Extract the [x, y] coordinate from the center of the cell holding the provided text.  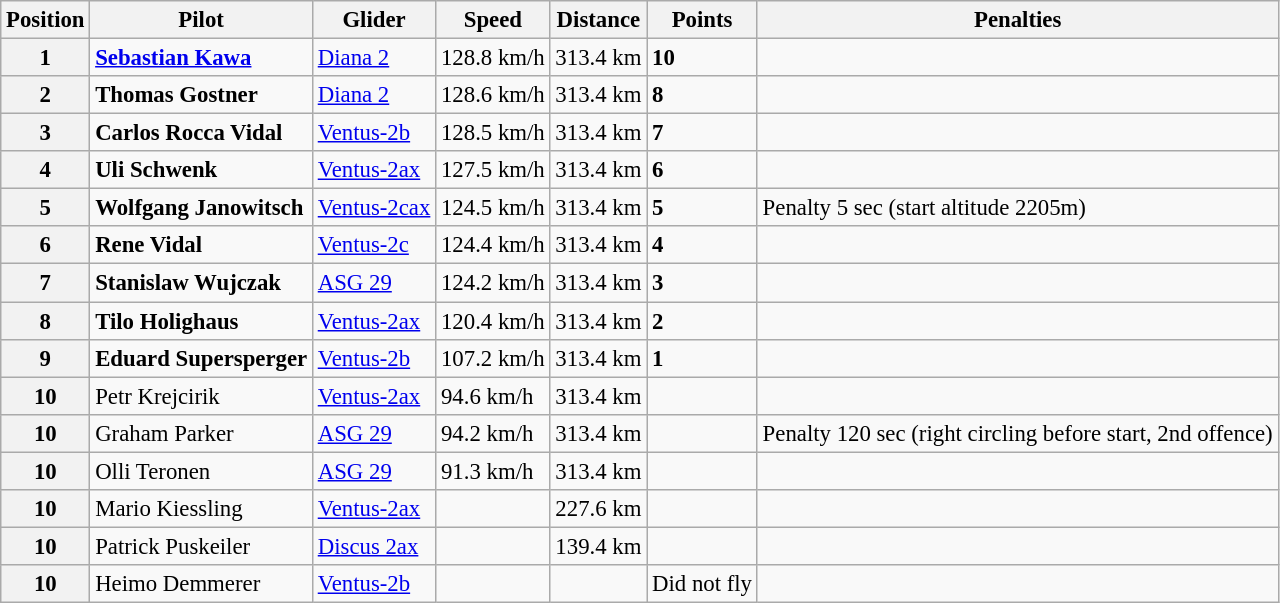
Ventus-2c [374, 245]
94.2 km/h [493, 433]
Points [702, 20]
Position [46, 20]
Ventus-2cax [374, 208]
Discus 2ax [374, 546]
Thomas Gostner [202, 95]
124.2 km/h [493, 283]
Pilot [202, 20]
Olli Teronen [202, 471]
124.5 km/h [493, 208]
Petr Krejcirik [202, 396]
Uli Schwenk [202, 170]
107.2 km/h [493, 358]
Stanislaw Wujczak [202, 283]
128.6 km/h [493, 95]
Speed [493, 20]
Heimo Demmerer [202, 584]
128.5 km/h [493, 133]
Graham Parker [202, 433]
Penalties [1018, 20]
9 [46, 358]
Rene Vidal [202, 245]
Distance [598, 20]
128.8 km/h [493, 58]
Tilo Holighaus [202, 321]
127.5 km/h [493, 170]
Sebastian Kawa [202, 58]
120.4 km/h [493, 321]
91.3 km/h [493, 471]
139.4 km [598, 546]
94.6 km/h [493, 396]
Carlos Rocca Vidal [202, 133]
Did not fly [702, 584]
124.4 km/h [493, 245]
Glider [374, 20]
Patrick Puskeiler [202, 546]
Penalty 5 sec (start altitude 2205m) [1018, 208]
Penalty 120 sec (right circling before start, 2nd offence) [1018, 433]
Mario Kiessling [202, 509]
227.6 km [598, 509]
Eduard Supersperger [202, 358]
Wolfgang Janowitsch [202, 208]
